Search for the cell housing the specified text and yield its (X, Y) center coordinate. 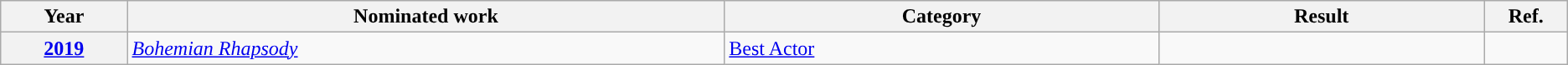
2019 (64, 48)
Nominated work (426, 17)
Category (941, 17)
Bohemian Rhapsody (426, 48)
Year (64, 17)
Ref. (1526, 17)
Result (1322, 17)
Best Actor (941, 48)
